Output the (X, Y) coordinate of the center of the cell containing the given text.  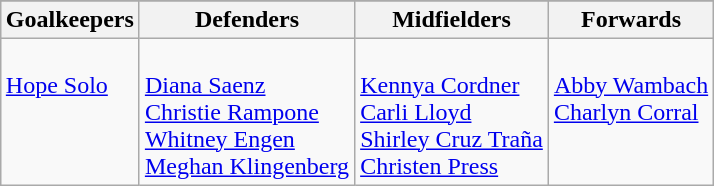
Diana Saenz Christie Rampone Whitney Engen Meghan Klingenberg (246, 112)
Abby Wambach Charlyn Corral (630, 112)
Midfielders (452, 20)
Kennya Cordner Carli Lloyd Shirley Cruz Traña Christen Press (452, 112)
Forwards (630, 20)
Goalkeepers (70, 20)
Defenders (246, 20)
Hope Solo (70, 112)
